Return [X, Y] of the center of cell containing provided text 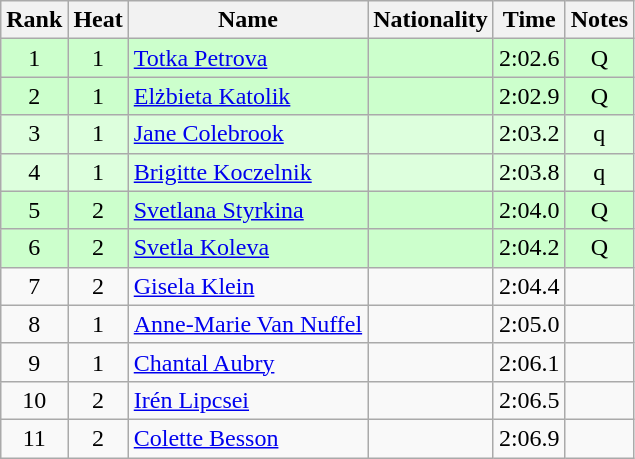
2:06.1 [529, 362]
Chantal Aubry [248, 362]
11 [34, 438]
2:06.5 [529, 400]
4 [34, 172]
2:04.4 [529, 286]
Rank [34, 20]
Anne-Marie Van Nuffel [248, 324]
Svetla Koleva [248, 248]
5 [34, 210]
10 [34, 400]
7 [34, 286]
2:06.9 [529, 438]
2:04.0 [529, 210]
6 [34, 248]
Brigitte Koczelnik [248, 172]
Elżbieta Katolik [248, 96]
8 [34, 324]
Gisela Klein [248, 286]
Totka Petrova [248, 58]
Nationality [431, 20]
3 [34, 134]
2:04.2 [529, 248]
2:03.8 [529, 172]
Heat [98, 20]
2:03.2 [529, 134]
Notes [599, 20]
2:05.0 [529, 324]
9 [34, 362]
Name [248, 20]
Time [529, 20]
Colette Besson [248, 438]
2:02.6 [529, 58]
Svetlana Styrkina [248, 210]
Jane Colebrook [248, 134]
2:02.9 [529, 96]
Irén Lipcsei [248, 400]
